Return [x, y] of the center of cell containing provided text 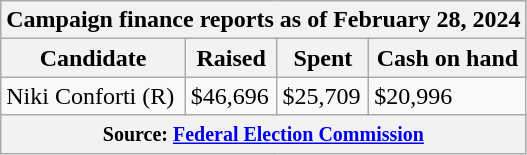
Source: Federal Election Commission [264, 134]
Raised [231, 58]
$20,996 [448, 96]
$25,709 [323, 96]
Spent [323, 58]
Cash on hand [448, 58]
Niki Conforti (R) [94, 96]
$46,696 [231, 96]
Campaign finance reports as of February 28, 2024 [264, 20]
Candidate [94, 58]
